For the text-containing cell, return its midpoint in (X, Y) coordinate format. 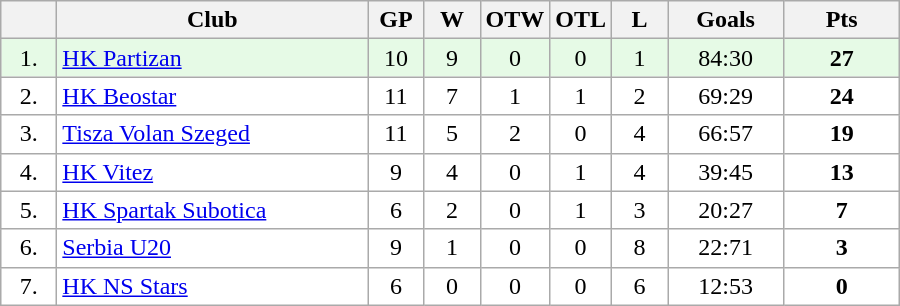
69:29 (726, 96)
7. (29, 286)
10 (396, 58)
20:27 (726, 210)
27 (842, 58)
13 (842, 172)
5 (452, 134)
6. (29, 248)
HK NS Stars (212, 286)
4. (29, 172)
Serbia U20 (212, 248)
Club (212, 20)
HK Spartak Subotica (212, 210)
1. (29, 58)
OTW (515, 20)
HK Beostar (212, 96)
W (452, 20)
HK Vitez (212, 172)
Pts (842, 20)
22:71 (726, 248)
GP (396, 20)
66:57 (726, 134)
2. (29, 96)
3. (29, 134)
8 (640, 248)
HK Partizan (212, 58)
39:45 (726, 172)
12:53 (726, 286)
OTL (581, 20)
Tisza Volan Szeged (212, 134)
L (640, 20)
5. (29, 210)
Goals (726, 20)
24 (842, 96)
84:30 (726, 58)
19 (842, 134)
